Capture the cell that displays the provided text and extract its (X, Y) central coordinate. 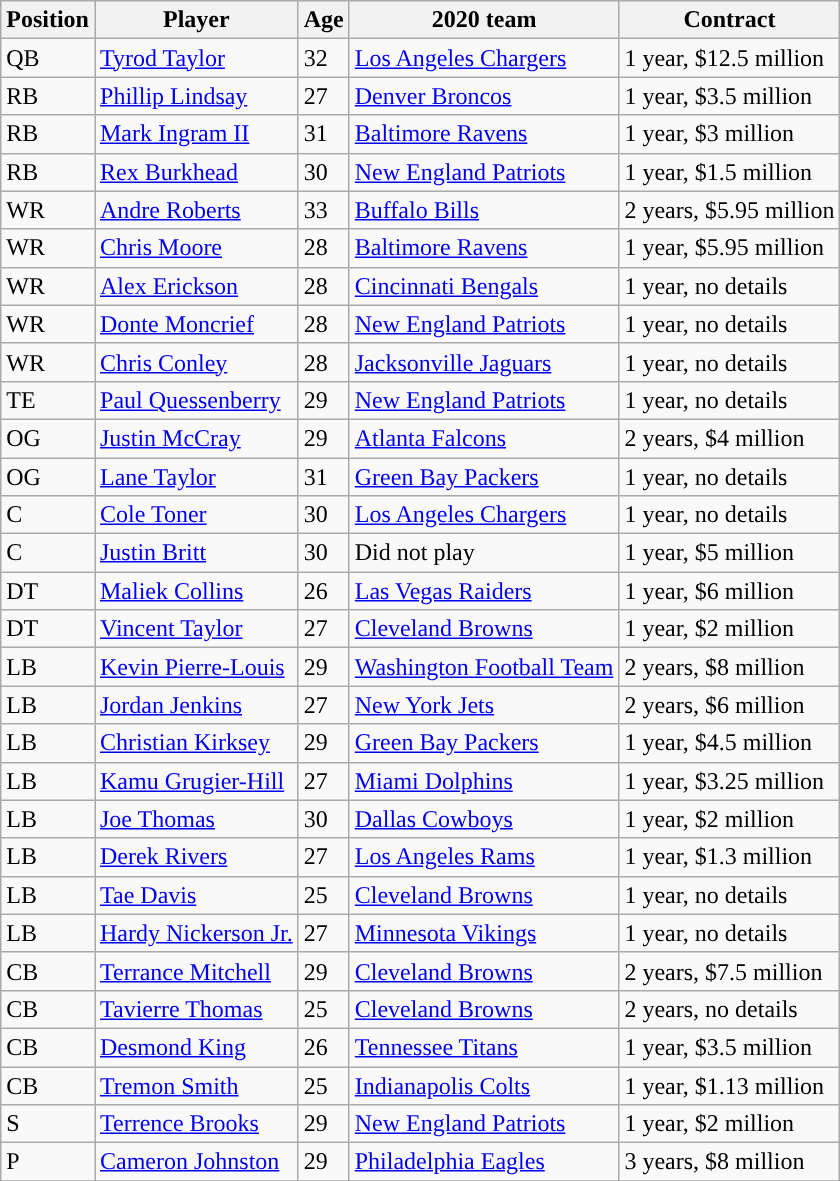
Kamu Grugier-Hill (196, 781)
Lane Taylor (196, 477)
33 (324, 210)
Hardy Nickerson Jr. (196, 933)
Cameron Johnston (196, 1162)
Justin Britt (196, 553)
Philadelphia Eagles (484, 1162)
1 year, $5 million (730, 553)
2 years, $4 million (730, 438)
Atlanta Falcons (484, 438)
Donte Moncrief (196, 324)
Tavierre Thomas (196, 1009)
2020 team (484, 20)
QB (48, 58)
1 year, $1.5 million (730, 172)
Dallas Cowboys (484, 819)
Player (196, 20)
2 years, no details (730, 1009)
1 year, $12.5 million (730, 58)
Washington Football Team (484, 667)
Terrance Mitchell (196, 971)
Chris Moore (196, 248)
Andre Roberts (196, 210)
Tyrod Taylor (196, 58)
Jordan Jenkins (196, 705)
Christian Kirksey (196, 743)
Maliek Collins (196, 591)
P (48, 1162)
1 year, $6 million (730, 591)
Justin McCray (196, 438)
Mark Ingram II (196, 134)
Tae Davis (196, 895)
1 year, $3 million (730, 134)
32 (324, 58)
2 years, $7.5 million (730, 971)
Terrence Brooks (196, 1124)
2 years, $6 million (730, 705)
Cole Toner (196, 515)
Kevin Pierre-Louis (196, 667)
S (48, 1124)
TE (48, 400)
New York Jets (484, 705)
Paul Quessenberry (196, 400)
Miami Dolphins (484, 781)
Tennessee Titans (484, 1047)
Phillip Lindsay (196, 96)
Age (324, 20)
Vincent Taylor (196, 629)
Joe Thomas (196, 819)
Indianapolis Colts (484, 1085)
Tremon Smith (196, 1085)
Rex Burkhead (196, 172)
Jacksonville Jaguars (484, 362)
Did not play (484, 553)
Minnesota Vikings (484, 933)
Denver Broncos (484, 96)
Alex Erickson (196, 286)
Desmond King (196, 1047)
Los Angeles Rams (484, 857)
Position (48, 20)
1 year, $1.13 million (730, 1085)
1 year, $4.5 million (730, 743)
Cincinnati Bengals (484, 286)
1 year, $5.95 million (730, 248)
Chris Conley (196, 362)
Buffalo Bills (484, 210)
1 year, $3.25 million (730, 781)
2 years, $5.95 million (730, 210)
Derek Rivers (196, 857)
1 year, $1.3 million (730, 857)
2 years, $8 million (730, 667)
3 years, $8 million (730, 1162)
Las Vegas Raiders (484, 591)
Contract (730, 20)
